Output the (x, y) coordinate of the center of the cell containing the given text.  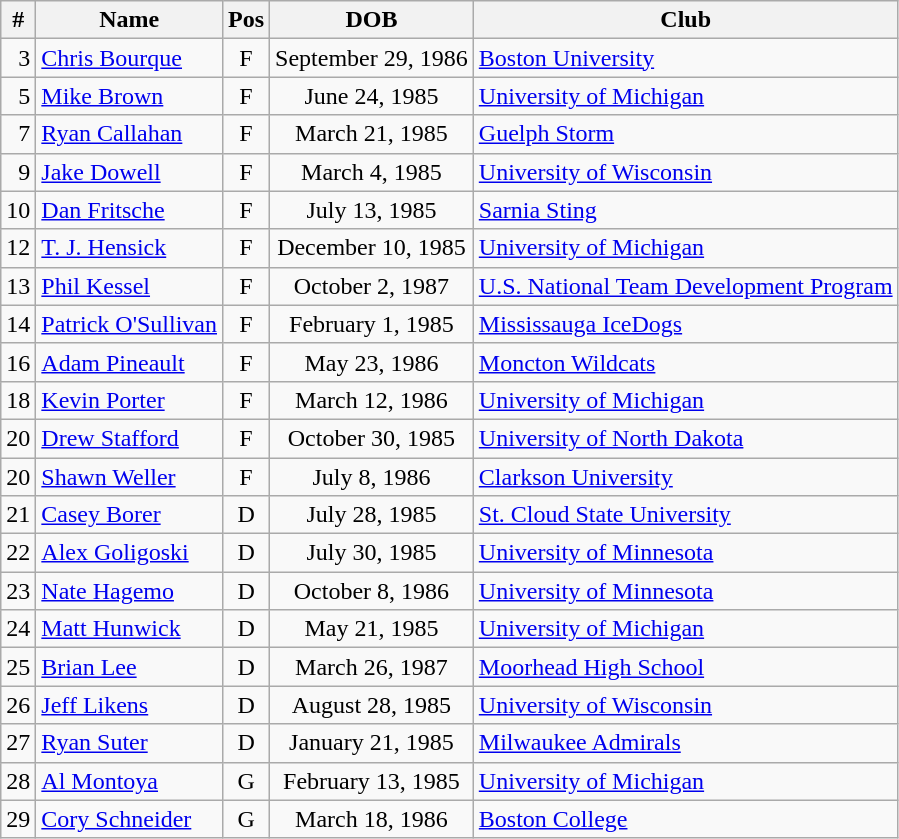
Moorhead High School (686, 667)
Sarnia Sting (686, 210)
Dan Fritsche (130, 210)
October 30, 1985 (372, 438)
Jeff Likens (130, 705)
21 (18, 515)
14 (18, 324)
Mississauga IceDogs (686, 324)
Brian Lee (130, 667)
16 (18, 362)
U.S. National Team Development Program (686, 286)
University of North Dakota (686, 438)
March 18, 1986 (372, 819)
25 (18, 667)
9 (18, 172)
June 24, 1985 (372, 96)
Casey Borer (130, 515)
August 28, 1985 (372, 705)
Drew Stafford (130, 438)
Ryan Suter (130, 743)
September 29, 1986 (372, 58)
July 8, 1986 (372, 477)
Cory Schneider (130, 819)
Matt Hunwick (130, 629)
March 21, 1985 (372, 134)
May 21, 1985 (372, 629)
July 13, 1985 (372, 210)
27 (18, 743)
Moncton Wildcats (686, 362)
March 4, 1985 (372, 172)
Pos (246, 20)
T. J. Hensick (130, 248)
26 (18, 705)
Chris Bourque (130, 58)
Kevin Porter (130, 400)
St. Cloud State University (686, 515)
10 (18, 210)
12 (18, 248)
Patrick O'Sullivan (130, 324)
DOB (372, 20)
January 21, 1985 (372, 743)
Shawn Weller (130, 477)
October 8, 1986 (372, 591)
Alex Goligoski (130, 553)
Guelph Storm (686, 134)
Boston University (686, 58)
July 28, 1985 (372, 515)
18 (18, 400)
Jake Dowell (130, 172)
29 (18, 819)
5 (18, 96)
Adam Pineault (130, 362)
28 (18, 781)
# (18, 20)
Boston College (686, 819)
7 (18, 134)
Clarkson University (686, 477)
22 (18, 553)
Ryan Callahan (130, 134)
Milwaukee Admirals (686, 743)
March 12, 1986 (372, 400)
February 13, 1985 (372, 781)
December 10, 1985 (372, 248)
Nate Hagemo (130, 591)
Phil Kessel (130, 286)
Al Montoya (130, 781)
May 23, 1986 (372, 362)
October 2, 1987 (372, 286)
Club (686, 20)
Name (130, 20)
23 (18, 591)
March 26, 1987 (372, 667)
13 (18, 286)
3 (18, 58)
Mike Brown (130, 96)
July 30, 1985 (372, 553)
24 (18, 629)
February 1, 1985 (372, 324)
